Scan for the cell matching the given text and deliver its (X, Y) coordinate at center. 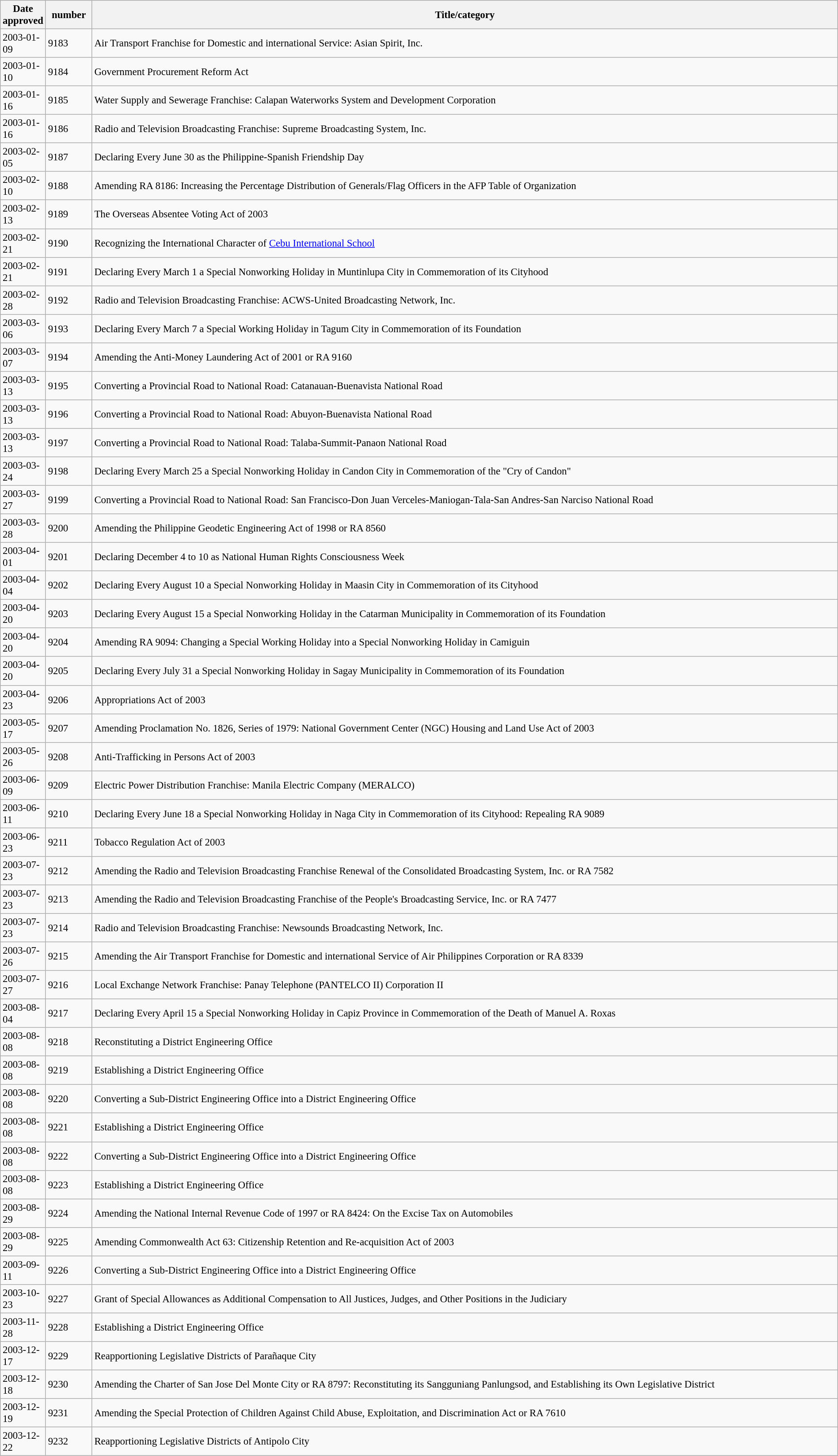
2003-02-28 (23, 300)
9223 (69, 1185)
9212 (69, 871)
Anti-Trafficking in Persons Act of 2003 (465, 756)
2003-04-23 (23, 700)
9192 (69, 300)
Amending the Anti-Money Laundering Act of 2001 or RA 9160 (465, 357)
2003-01-10 (23, 72)
9185 (69, 101)
2003-03-28 (23, 528)
2003-03-06 (23, 329)
Amending the Radio and Television Broadcasting Franchise of the People's Broadcasting Service, Inc. or RA 7477 (465, 899)
Government Procurement Reform Act (465, 72)
9199 (69, 500)
2003-02-10 (23, 186)
Local Exchange Network Franchise: Panay Telephone (PANTELCO II) Corporation II (465, 985)
2003-03-24 (23, 471)
Declaring Every June 30 as the Philippine-Spanish Friendship Day (465, 157)
Declaring Every March 25 a Special Nonworking Holiday in Candon City in Commemoration of the "Cry of Candon" (465, 471)
9203 (69, 614)
Declaring Every June 18 a Special Nonworking Holiday in Naga City in Commemoration of its Cityhood: Repealing RA 9089 (465, 814)
9232 (69, 1442)
Title/category (465, 15)
The Overseas Absentee Voting Act of 2003 (465, 215)
9210 (69, 814)
9189 (69, 215)
Declaring Every July 31 a Special Nonworking Holiday in Sagay Municipality in Commemoration of its Foundation (465, 671)
Air Transport Franchise for Domestic and international Service: Asian Spirit, Inc. (465, 43)
Amending the Special Protection of Children Against Child Abuse, Exploitation, and Discrimination Act or RA 7610 (465, 1413)
9228 (69, 1327)
2003-11-28 (23, 1327)
9218 (69, 1042)
9227 (69, 1299)
Radio and Television Broadcasting Franchise: Newsounds Broadcasting Network, Inc. (465, 928)
9219 (69, 1071)
9196 (69, 414)
9206 (69, 700)
9190 (69, 243)
Radio and Television Broadcasting Franchise: Supreme Broadcasting System, Inc. (465, 129)
2003-05-17 (23, 728)
2003-12-18 (23, 1384)
9220 (69, 1099)
2003-08-04 (23, 1013)
Radio and Television Broadcasting Franchise: ACWS-United Broadcasting Network, Inc. (465, 300)
2003-03-27 (23, 500)
9204 (69, 642)
Reapportioning Legislative Districts of Parañaque City (465, 1356)
9226 (69, 1270)
9215 (69, 957)
9209 (69, 785)
9197 (69, 443)
2003-03-07 (23, 357)
2003-12-19 (23, 1413)
2003-07-27 (23, 985)
2003-05-26 (23, 756)
9225 (69, 1241)
Reapportioning Legislative Districts of Antipolo City (465, 1442)
9187 (69, 157)
9230 (69, 1384)
2003-07-26 (23, 957)
9205 (69, 671)
Date approved (23, 15)
Amending the Philippine Geodetic Engineering Act of 1998 or RA 8560 (465, 528)
Declaring Every April 15 a Special Nonworking Holiday in Capiz Province in Commemoration of the Death of Manuel A. Roxas (465, 1013)
2003-02-13 (23, 215)
Tobacco Regulation Act of 2003 (465, 842)
9213 (69, 899)
2003-06-11 (23, 814)
Converting a Provincial Road to National Road: Abuyon-Buenavista National Road (465, 414)
9214 (69, 928)
Amending the Charter of San Jose Del Monte City or RA 8797: Reconstituting its Sangguniang Panlungsod, and Establishing its Own Legislative District (465, 1384)
9188 (69, 186)
9229 (69, 1356)
Grant of Special Allowances as Additional Compensation to All Justices, Judges, and Other Positions in the Judiciary (465, 1299)
2003-12-22 (23, 1442)
9194 (69, 357)
9193 (69, 329)
Amending the Radio and Television Broadcasting Franchise Renewal of the Consolidated Broadcasting System, Inc. or RA 7582 (465, 871)
2003-04-04 (23, 586)
Amending the National Internal Revenue Code of 1997 or RA 8424: On the Excise Tax on Automobiles (465, 1213)
number (69, 15)
9186 (69, 129)
9222 (69, 1156)
9195 (69, 386)
9201 (69, 557)
9231 (69, 1413)
Recognizing the International Character of Cebu International School (465, 243)
9198 (69, 471)
Amending RA 9094: Changing a Special Working Holiday into a Special Nonworking Holiday in Camiguin (465, 642)
Appropriations Act of 2003 (465, 700)
Amending Proclamation No. 1826, Series of 1979: National Government Center (NGC) Housing and Land Use Act of 2003 (465, 728)
9202 (69, 586)
Declaring Every August 10 a Special Nonworking Holiday in Maasin City in Commemoration of its Cityhood (465, 586)
2003-09-11 (23, 1270)
9184 (69, 72)
Reconstituting a District Engineering Office (465, 1042)
2003-12-17 (23, 1356)
2003-06-23 (23, 842)
9207 (69, 728)
Amending Commonwealth Act 63: Citizenship Retention and Re-acquisition Act of 2003 (465, 1241)
Electric Power Distribution Franchise: Manila Electric Company (MERALCO) (465, 785)
9224 (69, 1213)
9208 (69, 756)
9221 (69, 1127)
9183 (69, 43)
Declaring Every August 15 a Special Nonworking Holiday in the Catarman Municipality in Commemoration of its Foundation (465, 614)
Water Supply and Sewerage Franchise: Calapan Waterworks System and Development Corporation (465, 101)
Amending RA 8186: Increasing the Percentage Distribution of Generals/Flag Officers in the AFP Table of Organization (465, 186)
9200 (69, 528)
Converting a Provincial Road to National Road: Talaba-Summit-Panaon National Road (465, 443)
2003-02-05 (23, 157)
9216 (69, 985)
2003-10-23 (23, 1299)
Declaring Every March 7 a Special Working Holiday in Tagum City in Commemoration of its Foundation (465, 329)
Converting a Provincial Road to National Road: Catanauan-Buenavista National Road (465, 386)
9217 (69, 1013)
2003-06-09 (23, 785)
9191 (69, 271)
2003-01-09 (23, 43)
Amending the Air Transport Franchise for Domestic and international Service of Air Philippines Corporation or RA 8339 (465, 957)
Converting a Provincial Road to National Road: San Francisco-Don Juan Verceles-Maniogan-Tala-San Andres-San Narciso National Road (465, 500)
Declaring December 4 to 10 as National Human Rights Consciousness Week (465, 557)
9211 (69, 842)
2003-04-01 (23, 557)
Declaring Every March 1 a Special Nonworking Holiday in Muntinlupa City in Commemoration of its Cityhood (465, 271)
